Identify which cell holds the provided text, then report its [X, Y] central coordinate. 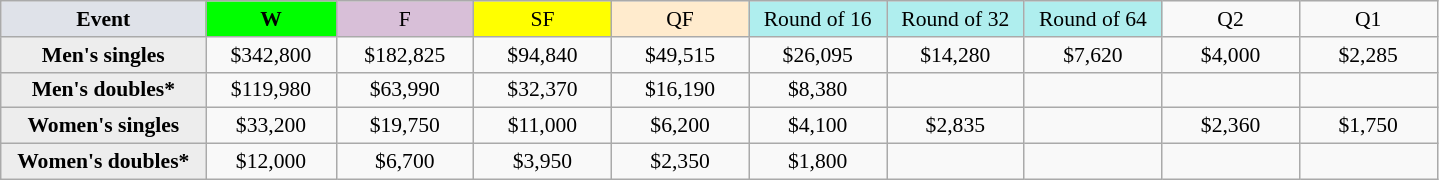
$8,380 [818, 90]
$6,700 [405, 162]
SF [543, 19]
Men's singles [104, 55]
$11,000 [543, 126]
$16,190 [680, 90]
$1,750 [1368, 126]
Round of 64 [1093, 19]
$49,515 [680, 55]
Event [104, 19]
QF [680, 19]
$19,750 [405, 126]
Men's doubles* [104, 90]
$6,200 [680, 126]
$2,285 [1368, 55]
Round of 16 [818, 19]
$4,000 [1231, 55]
Round of 32 [955, 19]
Women's singles [104, 126]
$14,280 [955, 55]
$32,370 [543, 90]
Women's doubles* [104, 162]
$182,825 [405, 55]
$12,000 [271, 162]
$63,990 [405, 90]
$3,950 [543, 162]
$119,980 [271, 90]
$94,840 [543, 55]
F [405, 19]
Q1 [1368, 19]
$4,100 [818, 126]
$2,350 [680, 162]
$1,800 [818, 162]
$342,800 [271, 55]
$2,835 [955, 126]
Q2 [1231, 19]
W [271, 19]
$2,360 [1231, 126]
$7,620 [1093, 55]
$33,200 [271, 126]
$26,095 [818, 55]
